Return the (X, Y) coordinate for the center point of the cell that contains the specified text.  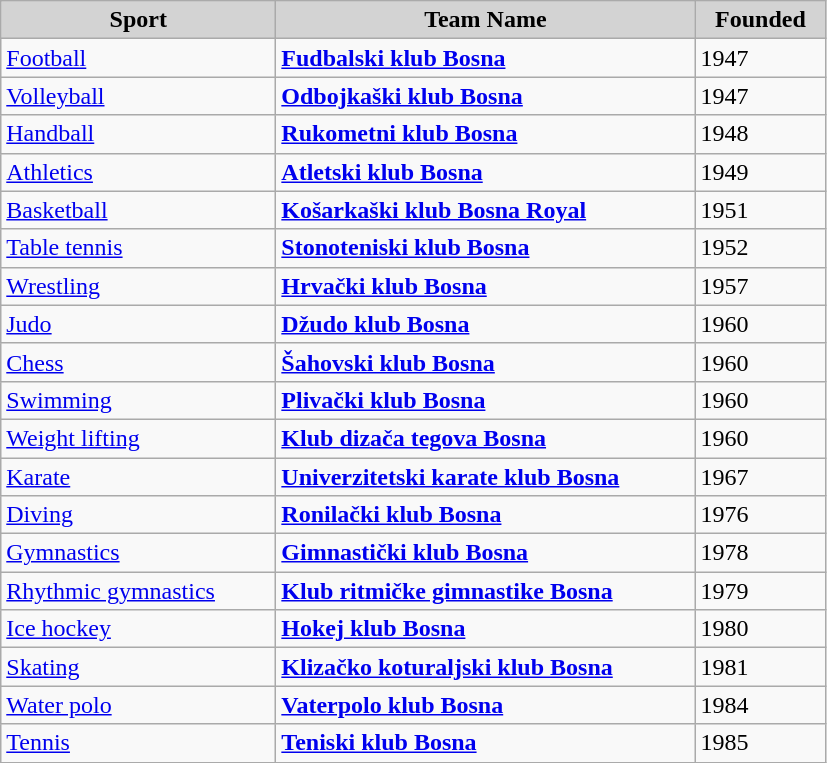
Athletics (138, 172)
1981 (760, 667)
Water polo (138, 705)
1949 (760, 172)
Teniski klub Bosna (486, 743)
Chess (138, 362)
Football (138, 58)
1980 (760, 629)
1976 (760, 515)
Weight lifting (138, 438)
Founded (760, 20)
Volleyball (138, 96)
Gymnastics (138, 553)
Šahovski klub Bosna (486, 362)
Team Name (486, 20)
Klizačko koturaljski klub Bosna (486, 667)
Wrestling (138, 286)
Odbojkaški klub Bosna (486, 96)
Ronilački klub Bosna (486, 515)
Vaterpolo klub Bosna (486, 705)
Skating (138, 667)
1979 (760, 591)
1984 (760, 705)
Ice hockey (138, 629)
Karate (138, 477)
Judo (138, 324)
Rukometni klub Bosna (486, 134)
1948 (760, 134)
Hokej klub Bosna (486, 629)
Sport (138, 20)
Handball (138, 134)
Stonoteniski klub Bosna (486, 248)
Atletski klub Bosna (486, 172)
Table tennis (138, 248)
1978 (760, 553)
1951 (760, 210)
Hrvački klub Bosna (486, 286)
1957 (760, 286)
Tennis (138, 743)
Diving (138, 515)
1967 (760, 477)
Džudo klub Bosna (486, 324)
Fudbalski klub Bosna (486, 58)
1985 (760, 743)
Rhythmic gymnastics (138, 591)
Plivački klub Bosna (486, 400)
Swimming (138, 400)
1952 (760, 248)
Basketball (138, 210)
Univerzitetski karate klub Bosna (486, 477)
Klub ritmičke gimnastike Bosna (486, 591)
Košarkaški klub Bosna Royal (486, 210)
Klub dizača tegova Bosna (486, 438)
Gimnastički klub Bosna (486, 553)
